Extract the (x, y) coordinate from the center of the cell holding the provided text.  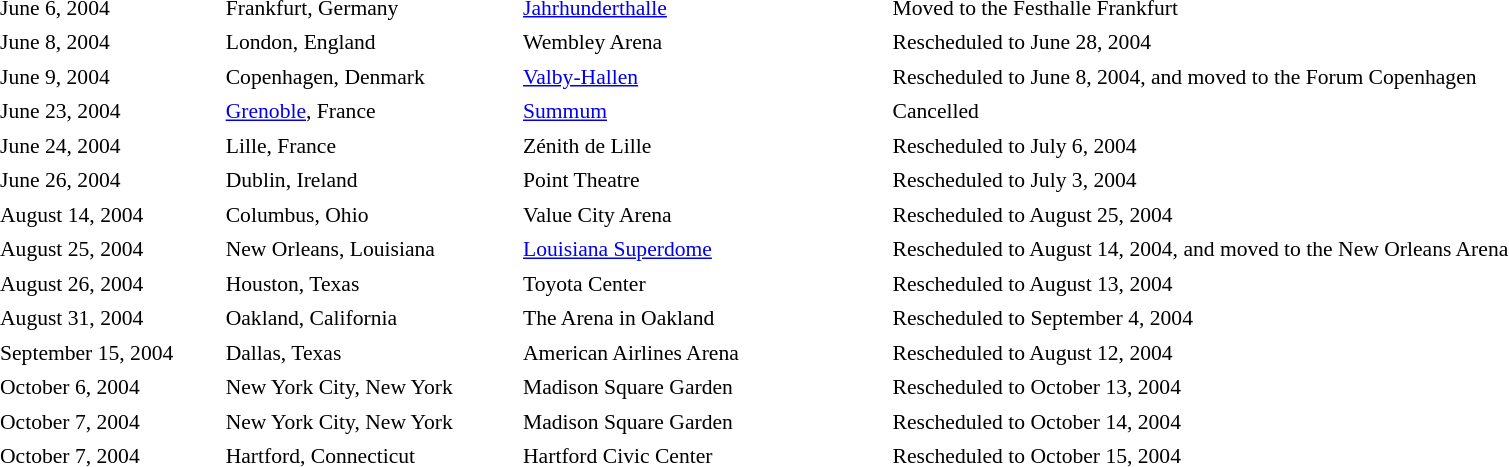
Point Theatre (704, 180)
American Airlines Arena (704, 353)
London, England (370, 42)
Toyota Center (704, 284)
Value City Arena (704, 215)
Summum (704, 112)
Columbus, Ohio (370, 215)
Dallas, Texas (370, 353)
Dublin, Ireland (370, 180)
Valby-Hallen (704, 77)
Oakland, California (370, 318)
Grenoble, France (370, 112)
Houston, Texas (370, 284)
Lille, France (370, 146)
Wembley Arena (704, 42)
Copenhagen, Denmark (370, 77)
The Arena in Oakland (704, 318)
Zénith de Lille (704, 146)
Louisiana Superdome (704, 250)
New Orleans, Louisiana (370, 250)
